Search for the cell housing the specified text and yield its (X, Y) center coordinate. 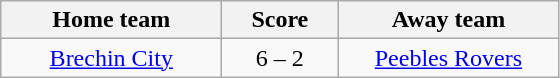
Score (280, 20)
6 – 2 (280, 58)
Brechin City (112, 58)
Home team (112, 20)
Peebles Rovers (448, 58)
Away team (448, 20)
